From the cell containing the given text, extract its center point as (x, y) coordinate. 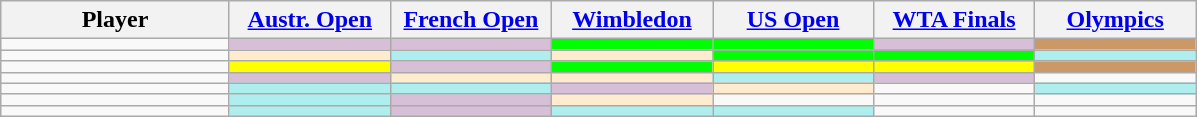
Olympics (1116, 20)
Wimbledon (632, 20)
US Open (792, 20)
Austr. Open (310, 20)
Player (116, 20)
WTA Finals (954, 20)
French Open (470, 20)
